Identify which cell holds the provided text, then report its [X, Y] central coordinate. 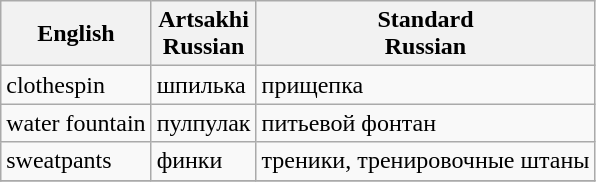
sweatpants [76, 161]
шпилька [204, 85]
пулпулак [204, 123]
финки [204, 161]
English [76, 34]
прищепка [426, 85]
треники, тренировочные штаны [426, 161]
питьевой фонтан [426, 123]
Standard Russian [426, 34]
water fountain [76, 123]
ArtsakhiRussian [204, 34]
clothespin [76, 85]
